From the cell containing the given text, extract its center point as [X, Y] coordinate. 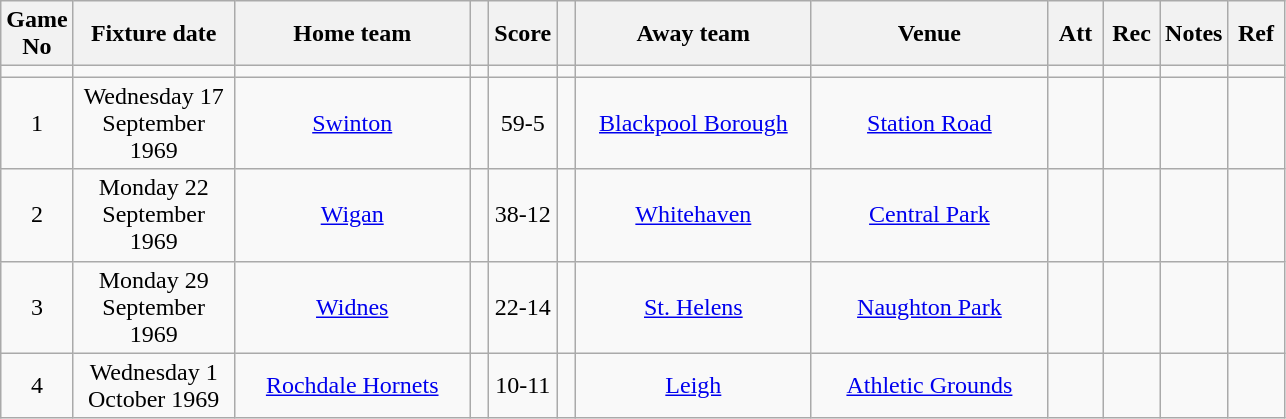
38-12 [523, 215]
Rec [1132, 34]
Monday 22 September 1969 [154, 215]
2 [37, 215]
59-5 [523, 123]
Blackpool Borough [693, 123]
Station Road [929, 123]
Leigh [693, 386]
Game No [37, 34]
St. Helens [693, 307]
Away team [693, 34]
Ref [1256, 34]
Wednesday 17 September 1969 [154, 123]
Athletic Grounds [929, 386]
3 [37, 307]
Central Park [929, 215]
10-11 [523, 386]
Naughton Park [929, 307]
4 [37, 386]
Wigan [352, 215]
Home team [352, 34]
Monday 29 September 1969 [154, 307]
Whitehaven [693, 215]
Venue [929, 34]
Notes [1194, 34]
Swinton [352, 123]
Rochdale Hornets [352, 386]
Fixture date [154, 34]
Widnes [352, 307]
Score [523, 34]
Wednesday 1 October 1969 [154, 386]
Att [1075, 34]
1 [37, 123]
22-14 [523, 307]
